Capture the cell that displays the provided text and extract its [X, Y] central coordinate. 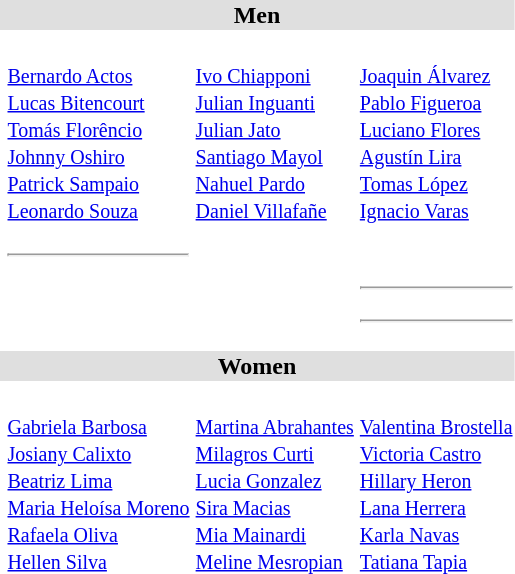
Women [257, 366]
Ivo ChiapponiJulian InguantiJulian JatoSantiago MayolNahuel PardoDaniel Villafañe [274, 129]
Men [257, 15]
Joaquin ÁlvarezPablo FigueroaLuciano FloresAgustín LiraTomas LópezIgnacio Varas [436, 129]
Bernardo ActosLucas BitencourtTomás FlorêncioJohnny OshiroPatrick SampaioLeonardo Souza [98, 129]
